Pinpoint the cell where the given text exists, returning its [X, Y] midpoint coordinate. 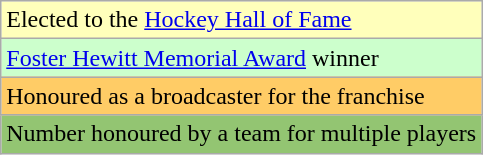
Foster Hewitt Memorial Award winner [242, 58]
Number honoured by a team for multiple players [242, 134]
Honoured as a broadcaster for the franchise [242, 96]
Elected to the Hockey Hall of Fame [242, 20]
